Return the (x, y) coordinate for the center point of the cell that contains the specified text.  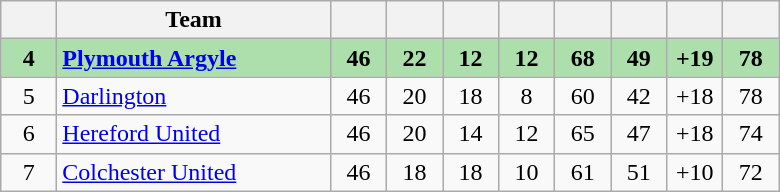
6 (29, 134)
Darlington (194, 96)
10 (527, 172)
+10 (695, 172)
8 (527, 96)
74 (751, 134)
51 (639, 172)
22 (414, 58)
42 (639, 96)
14 (470, 134)
Team (194, 20)
61 (583, 172)
4 (29, 58)
65 (583, 134)
Colchester United (194, 172)
49 (639, 58)
72 (751, 172)
Hereford United (194, 134)
5 (29, 96)
68 (583, 58)
7 (29, 172)
47 (639, 134)
60 (583, 96)
+19 (695, 58)
Plymouth Argyle (194, 58)
